Locate the cell with the specified text and output its (x, y) center coordinate. 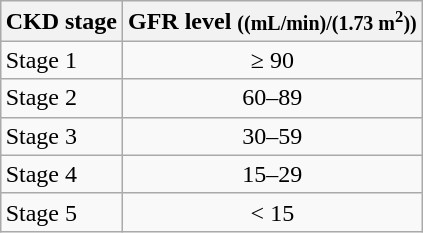
Stage 4 (61, 174)
Stage 3 (61, 136)
CKD stage (61, 21)
GFR level ((mL/min)/(1.73 m2)) (272, 21)
15–29 (272, 174)
≥ 90 (272, 60)
60–89 (272, 98)
Stage 1 (61, 60)
< 15 (272, 212)
Stage 2 (61, 98)
30–59 (272, 136)
Stage 5 (61, 212)
